Return (x, y) of the center of cell containing provided text 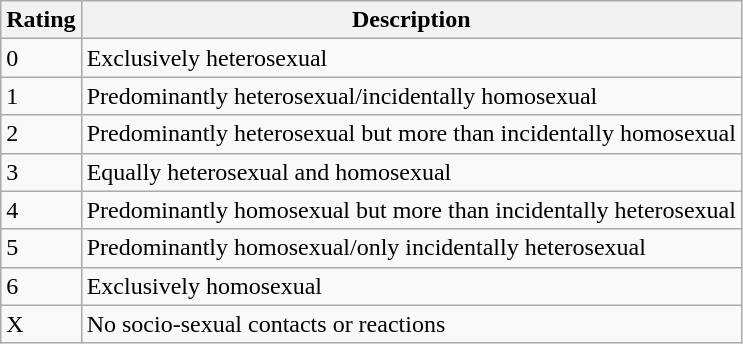
Exclusively homosexual (411, 286)
Predominantly heterosexual/incidentally homosexual (411, 96)
No socio-sexual contacts or reactions (411, 324)
2 (41, 134)
6 (41, 286)
Predominantly heterosexual but more than incidentally homosexual (411, 134)
1 (41, 96)
Predominantly homosexual/only incidentally heterosexual (411, 248)
4 (41, 210)
3 (41, 172)
X (41, 324)
Rating (41, 20)
5 (41, 248)
Description (411, 20)
Predominantly homosexual but more than incidentally heterosexual (411, 210)
Equally heterosexual and homosexual (411, 172)
0 (41, 58)
Exclusively heterosexual (411, 58)
